Capture the cell that displays the provided text and extract its (X, Y) central coordinate. 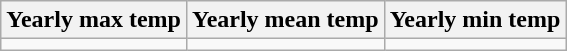
Yearly min temp (475, 20)
Yearly mean temp (285, 20)
Yearly max temp (94, 20)
